Extract the (x, y) coordinate from the center of the cell holding the provided text.  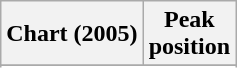
Peakposition (189, 34)
Chart (2005) (72, 34)
